Extract the [x, y] coordinate from the center of the cell holding the provided text.  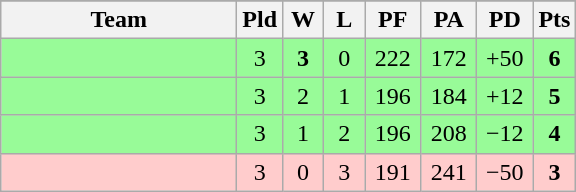
+50 [505, 58]
4 [554, 134]
−12 [505, 134]
5 [554, 96]
208 [449, 134]
Pts [554, 20]
Team [119, 20]
PD [505, 20]
PA [449, 20]
241 [449, 172]
222 [393, 58]
184 [449, 96]
191 [393, 172]
Pld [260, 20]
−50 [505, 172]
172 [449, 58]
L [344, 20]
+12 [505, 96]
W [304, 20]
PF [393, 20]
6 [554, 58]
